Pinpoint the cell where the given text exists, returning its (x, y) midpoint coordinate. 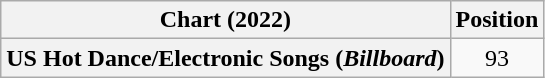
Chart (2022) (226, 20)
US Hot Dance/Electronic Songs (Billboard) (226, 58)
93 (497, 58)
Position (497, 20)
